Locate the cell with the specified text and output its (X, Y) center coordinate. 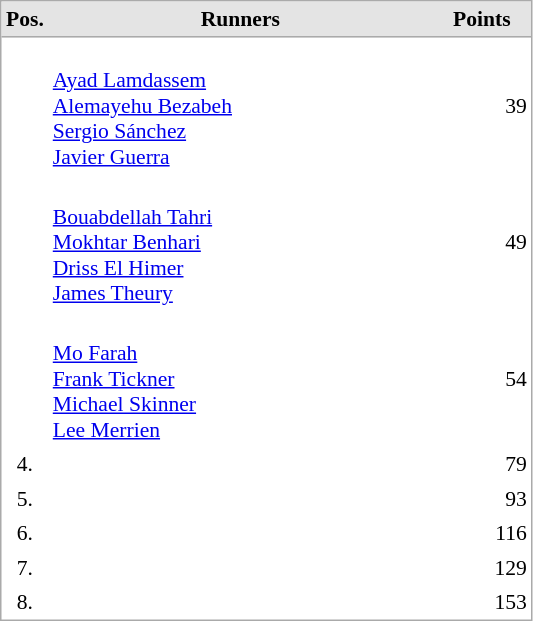
6. (26, 533)
5. (26, 499)
93 (482, 499)
54 (482, 378)
116 (482, 533)
8. (26, 602)
Pos. (26, 20)
39 (482, 106)
7. (26, 567)
79 (482, 464)
4. (26, 464)
129 (482, 567)
153 (482, 602)
Bouabdellah Tahri Mokhtar Benhari Driss El Himer James Theury (240, 242)
Points (482, 20)
Ayad Lamdassem Alemayehu Bezabeh Sergio Sánchez Javier Guerra (240, 106)
Mo Farah Frank Tickner Michael Skinner Lee Merrien (240, 378)
49 (482, 242)
Runners (240, 20)
